Determine the [x, y] coordinate at the center of the cell enclosing the given text.  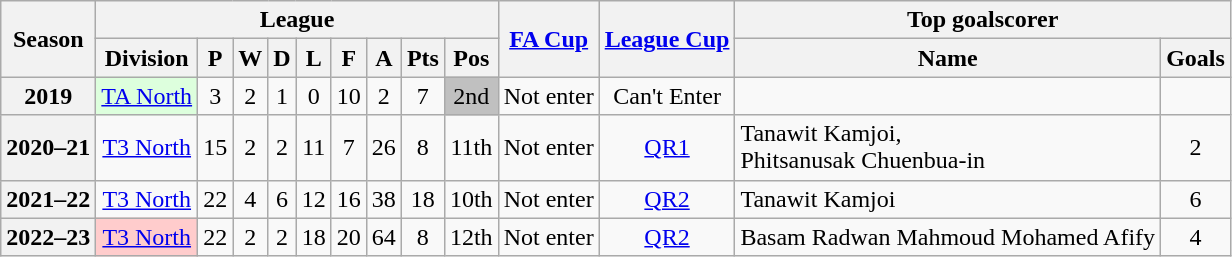
Tanawit Kamjoi, Phitsanusak Chuenbua-in [948, 148]
A [384, 58]
Tanawit Kamjoi [948, 199]
L [314, 58]
2019 [48, 96]
FA Cup [548, 39]
League Cup [667, 39]
38 [384, 199]
Can't Enter [667, 96]
Season [48, 39]
16 [348, 199]
12th [471, 237]
10 [348, 96]
64 [384, 237]
2022–23 [48, 237]
Name [948, 58]
2nd [471, 96]
F [348, 58]
26 [384, 148]
15 [216, 148]
Pts [422, 58]
1 [282, 96]
11th [471, 148]
W [250, 58]
20 [348, 237]
QR1 [667, 148]
Division [147, 58]
Pos [471, 58]
P [216, 58]
3 [216, 96]
TA North [147, 96]
Top goalscorer [982, 20]
2021–22 [48, 199]
2020–21 [48, 148]
12 [314, 199]
Basam Radwan Mahmoud Mohamed Afify [948, 237]
Goals [1196, 58]
League [297, 20]
10th [471, 199]
0 [314, 96]
11 [314, 148]
D [282, 58]
